Find where the given text appears and provide that cell's center as [x, y] coordinate. 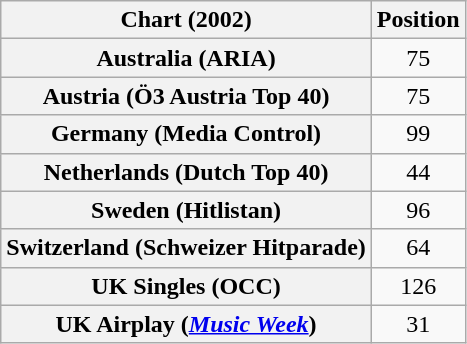
Netherlands (Dutch Top 40) [186, 172]
44 [418, 172]
126 [418, 286]
99 [418, 134]
UK Singles (OCC) [186, 286]
UK Airplay (Music Week) [186, 324]
Position [418, 20]
Austria (Ö3 Austria Top 40) [186, 96]
96 [418, 210]
Switzerland (Schweizer Hitparade) [186, 248]
64 [418, 248]
Chart (2002) [186, 20]
Australia (ARIA) [186, 58]
Sweden (Hitlistan) [186, 210]
Germany (Media Control) [186, 134]
31 [418, 324]
